Extract the [X, Y] coordinate from the center of the cell holding the provided text.  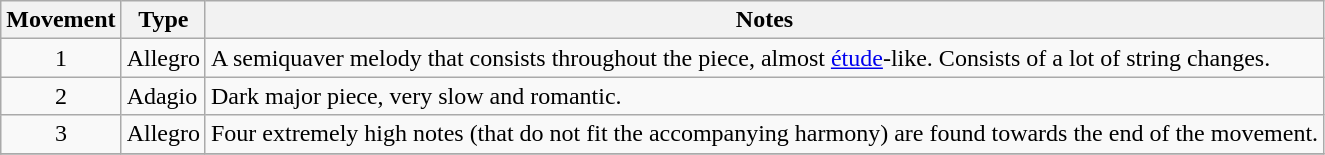
Movement [61, 20]
3 [61, 134]
Dark major piece, very slow and romantic. [764, 96]
2 [61, 96]
A semiquaver melody that consists throughout the piece, almost étude-like. Consists of a lot of string changes. [764, 58]
1 [61, 58]
Notes [764, 20]
Four extremely high notes (that do not fit the accompanying harmony) are found towards the end of the movement. [764, 134]
Type [163, 20]
Adagio [163, 96]
